Extract the (x, y) coordinate from the center of the cell holding the provided text.  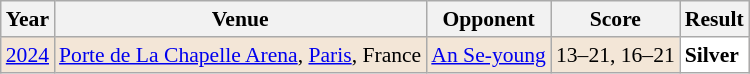
An Se-young (488, 55)
Porte de La Chapelle Arena, Paris, France (240, 55)
13–21, 16–21 (616, 55)
Result (714, 19)
Silver (714, 55)
Venue (240, 19)
Year (28, 19)
Opponent (488, 19)
Score (616, 19)
2024 (28, 55)
